Output the [X, Y] coordinate of the center of the cell containing the given text.  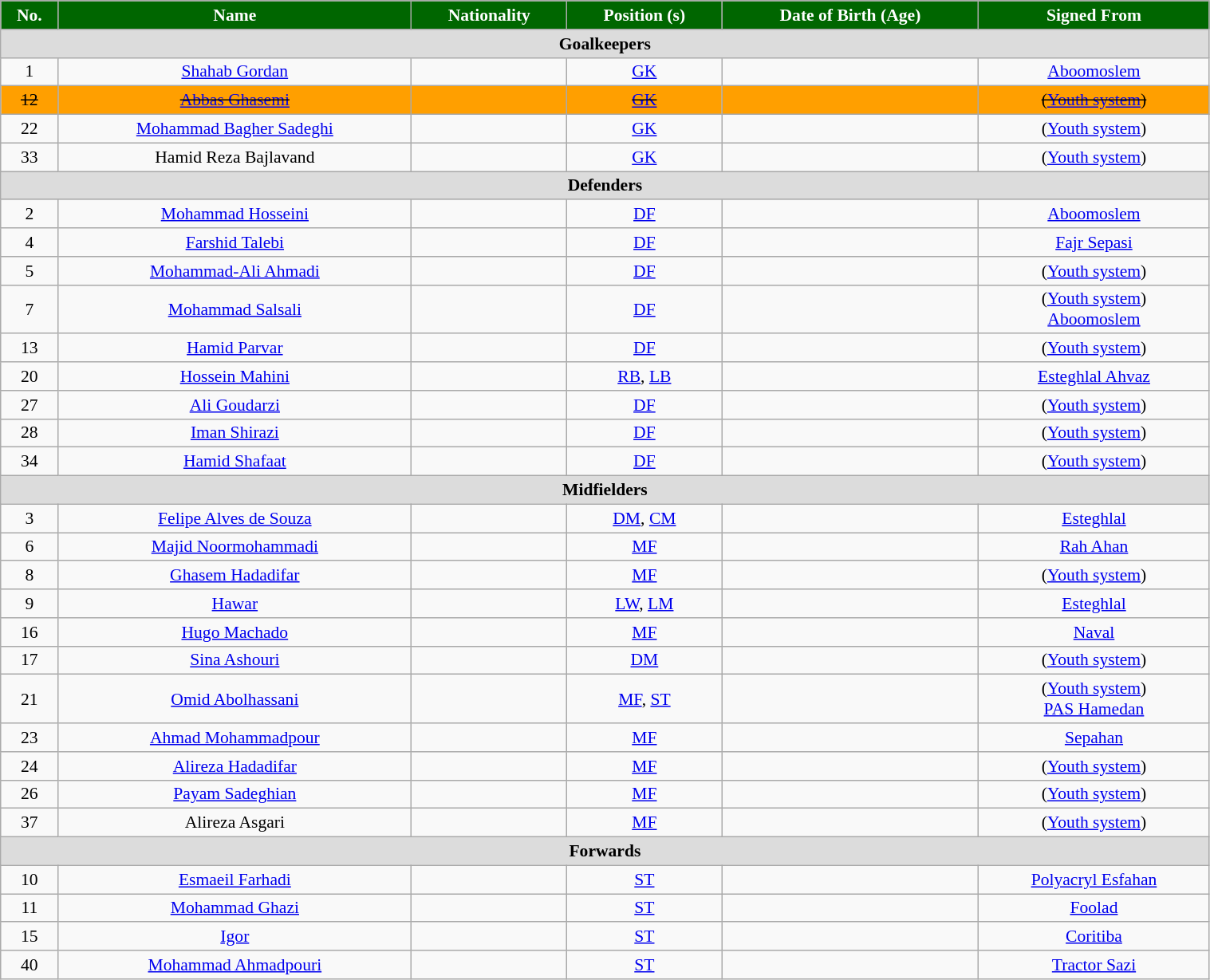
Mohammad-Ali Ahmadi [235, 271]
Coritiba [1094, 937]
Position (s) [644, 15]
34 [30, 462]
15 [30, 937]
Iman Shirazi [235, 433]
Felipe Alves de Souza [235, 518]
MF, ST [644, 699]
6 [30, 547]
Date of Birth (Age) [850, 15]
8 [30, 576]
26 [30, 794]
Ali Goudarzi [235, 405]
9 [30, 604]
Hawar [235, 604]
Tractor Sazi [1094, 965]
Esteghlal Ahvaz [1094, 376]
Alireza Asgari [235, 823]
5 [30, 271]
Ahmad Mohammadpour [235, 738]
13 [30, 348]
Name [235, 15]
Signed From [1094, 15]
Majid Noormohammadi [235, 547]
27 [30, 405]
Omid Abolhassani [235, 699]
Mohammad Ahmadpouri [235, 965]
24 [30, 766]
28 [30, 433]
Esmaeil Farhadi [235, 880]
Nationality [490, 15]
4 [30, 242]
DM [644, 660]
Mohammad Salsali [235, 309]
Abbas Ghasemi [235, 100]
RB, LB [644, 376]
Sepahan [1094, 738]
Hamid Shafaat [235, 462]
2 [30, 214]
16 [30, 632]
Defenders [605, 186]
Forwards [605, 852]
Hamid Reza Bajlavand [235, 157]
37 [30, 823]
1 [30, 72]
Fajr Sepasi [1094, 242]
Mohammad Hosseini [235, 214]
Payam Sadeghian [235, 794]
Sina Ashouri [235, 660]
7 [30, 309]
Rah Ahan [1094, 547]
12 [30, 100]
DM, CM [644, 518]
10 [30, 880]
20 [30, 376]
Naval [1094, 632]
No. [30, 15]
Farshid Talebi [235, 242]
(Youth system) Aboomoslem [1094, 309]
Igor [235, 937]
Mohammad Ghazi [235, 908]
17 [30, 660]
Ghasem Hadadifar [235, 576]
Foolad [1094, 908]
33 [30, 157]
21 [30, 699]
3 [30, 518]
Hamid Parvar [235, 348]
23 [30, 738]
Mohammad Bagher Sadeghi [235, 129]
(Youth system) PAS Hamedan [1094, 699]
40 [30, 965]
Shahab Gordan [235, 72]
22 [30, 129]
Alireza Hadadifar [235, 766]
Hugo Machado [235, 632]
Midfielders [605, 490]
11 [30, 908]
LW, LM [644, 604]
Polyacryl Esfahan [1094, 880]
Goalkeepers [605, 44]
Hossein Mahini [235, 376]
